Locate the cell with the specified text and output its (x, y) center coordinate. 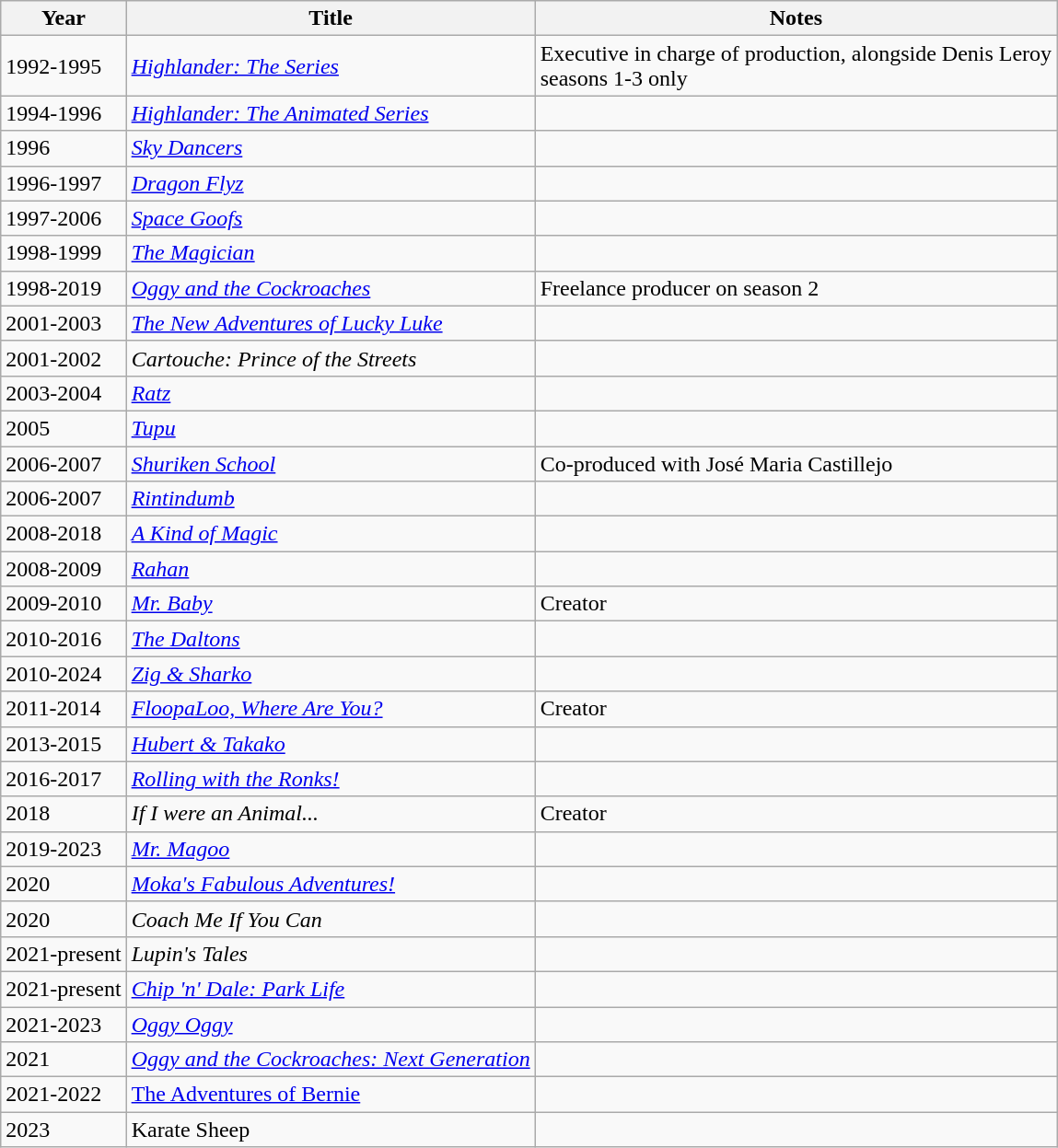
The Adventures of Bernie (331, 1095)
2011-2014 (64, 709)
2013-2015 (64, 744)
Title (331, 18)
Oggy and the Cockroaches: Next Generation (331, 1060)
Highlander: The Animated Series (331, 113)
If I were an Animal... (331, 814)
2010-2016 (64, 639)
Mr. Baby (331, 604)
Rolling with the Ronks! (331, 779)
2018 (64, 814)
Rahan (331, 569)
2019-2023 (64, 849)
2008-2018 (64, 534)
Executive in charge of production, alongside Denis Leroyseasons 1-3 only (796, 66)
Hubert & Takako (331, 744)
1996-1997 (64, 183)
Sky Dancers (331, 148)
1992-1995 (64, 66)
1998-1999 (64, 253)
Lupin's Tales (331, 954)
Space Goofs (331, 218)
Chip 'n' Dale: Park Life (331, 989)
Shuriken School (331, 463)
2001-2003 (64, 323)
Karate Sheep (331, 1130)
Tupu (331, 428)
A Kind of Magic (331, 534)
Coach Me If You Can (331, 919)
2021 (64, 1060)
2009-2010 (64, 604)
Co-produced with José Maria Castillejo (796, 463)
2023 (64, 1130)
The Daltons (331, 639)
Mr. Magoo (331, 849)
Cartouche: Prince of the Streets (331, 358)
Zig & Sharko (331, 674)
2001-2002 (64, 358)
Dragon Flyz (331, 183)
2021-2022 (64, 1095)
Year (64, 18)
1996 (64, 148)
2016-2017 (64, 779)
Highlander: The Series (331, 66)
2005 (64, 428)
Moka's Fabulous Adventures! (331, 884)
Oggy Oggy (331, 1025)
2003-2004 (64, 393)
1998-2019 (64, 288)
1994-1996 (64, 113)
2008-2009 (64, 569)
Ratz (331, 393)
1997-2006 (64, 218)
Notes (796, 18)
FloopaLoo, Where Are You? (331, 709)
Rintindumb (331, 499)
2021-2023 (64, 1025)
The Magician (331, 253)
Oggy and the Cockroaches (331, 288)
Freelance producer on season 2 (796, 288)
2010-2024 (64, 674)
The New Adventures of Lucky Luke (331, 323)
